Return the (x, y) coordinate for the center point of the cell that contains the specified text.  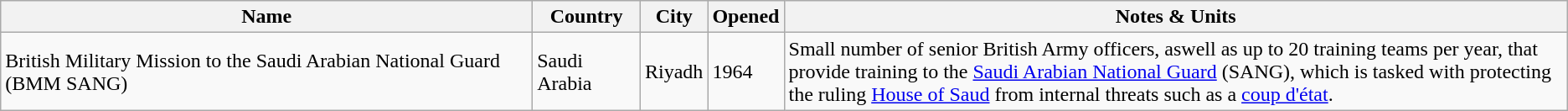
Name (266, 17)
Country (586, 17)
1964 (745, 71)
Opened (745, 17)
Saudi Arabia (586, 71)
City (674, 17)
Riyadh (674, 71)
Notes & Units (1176, 17)
British Military Mission to the Saudi Arabian National Guard (BMM SANG) (266, 71)
